Find where the given text appears and provide that cell's center as [x, y] coordinate. 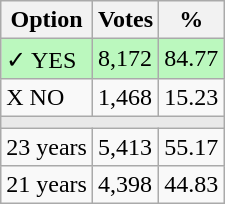
Votes [125, 20]
23 years [47, 147]
15.23 [192, 97]
5,413 [125, 147]
1,468 [125, 97]
✓ YES [47, 59]
55.17 [192, 147]
21 years [47, 185]
% [192, 20]
4,398 [125, 185]
84.77 [192, 59]
44.83 [192, 185]
8,172 [125, 59]
X NO [47, 97]
Option [47, 20]
